Scan for the cell matching the given text and deliver its [X, Y] coordinate at center. 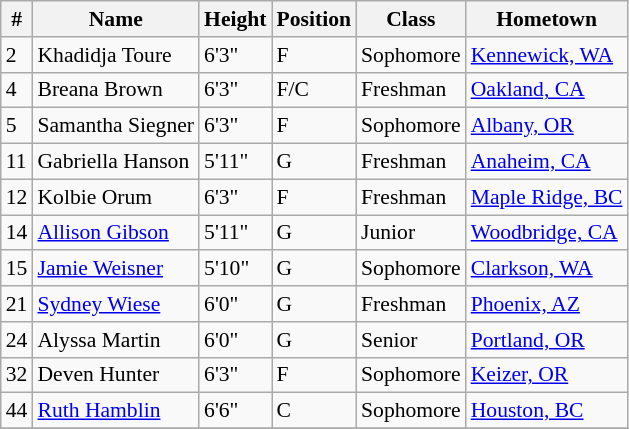
5'10" [235, 269]
Deven Hunter [116, 375]
Position [314, 19]
Oakland, CA [547, 90]
Jamie Weisner [116, 269]
Sydney Wiese [116, 304]
24 [17, 340]
Senior [411, 340]
32 [17, 375]
Anaheim, CA [547, 162]
Khadidja Toure [116, 55]
12 [17, 197]
5 [17, 126]
Alyssa Martin [116, 340]
C [314, 411]
Clarkson, WA [547, 269]
Houston, BC [547, 411]
4 [17, 90]
Height [235, 19]
21 [17, 304]
Albany, OR [547, 126]
Kennewick, WA [547, 55]
Kolbie Orum [116, 197]
# [17, 19]
2 [17, 55]
15 [17, 269]
Gabriella Hanson [116, 162]
Samantha Siegner [116, 126]
Name [116, 19]
Ruth Hamblin [116, 411]
44 [17, 411]
Portland, OR [547, 340]
Maple Ridge, BC [547, 197]
Phoenix, AZ [547, 304]
Breana Brown [116, 90]
Allison Gibson [116, 233]
Keizer, OR [547, 375]
Hometown [547, 19]
11 [17, 162]
14 [17, 233]
Woodbridge, CA [547, 233]
F/C [314, 90]
Junior [411, 233]
6'6" [235, 411]
Class [411, 19]
